Detect which cell encompasses the target text, then output its [x, y] center coordinate. 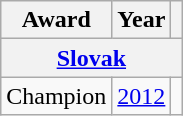
Slovak [92, 58]
Year [142, 20]
Award [56, 20]
2012 [142, 96]
Champion [56, 96]
